Find where the given text appears and provide that cell's center as [X, Y] coordinate. 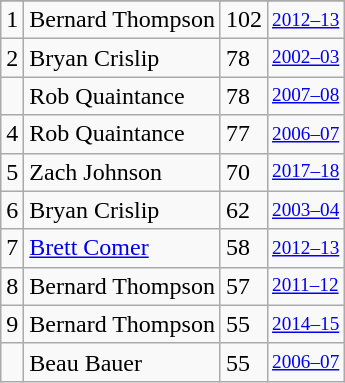
70 [244, 172]
2007–08 [305, 96]
1 [12, 20]
2002–03 [305, 58]
4 [12, 134]
7 [12, 248]
2014–15 [305, 324]
102 [244, 20]
77 [244, 134]
Beau Bauer [122, 362]
9 [12, 324]
6 [12, 210]
2003–04 [305, 210]
5 [12, 172]
2017–18 [305, 172]
62 [244, 210]
57 [244, 286]
Zach Johnson [122, 172]
8 [12, 286]
2 [12, 58]
Brett Comer [122, 248]
58 [244, 248]
2011–12 [305, 286]
